Identify which cell holds the provided text, then report its [X, Y] central coordinate. 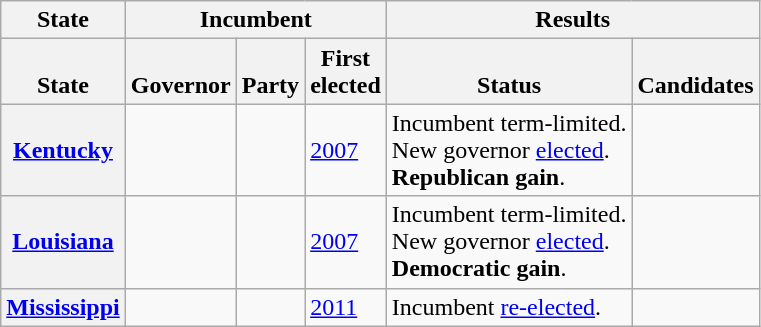
Louisiana [63, 242]
Party [270, 72]
Mississippi [63, 307]
Incumbent term-limited.New governor elected.Democratic gain. [509, 242]
Incumbent term-limited.New governor elected.Republican gain. [509, 150]
Incumbent [256, 20]
Governor [180, 72]
Firstelected [346, 72]
2011 [346, 307]
Candidates [696, 72]
Results [572, 20]
Kentucky [63, 150]
Incumbent re-elected. [509, 307]
Status [509, 72]
